Pinpoint the cell where the given text exists, returning its [X, Y] midpoint coordinate. 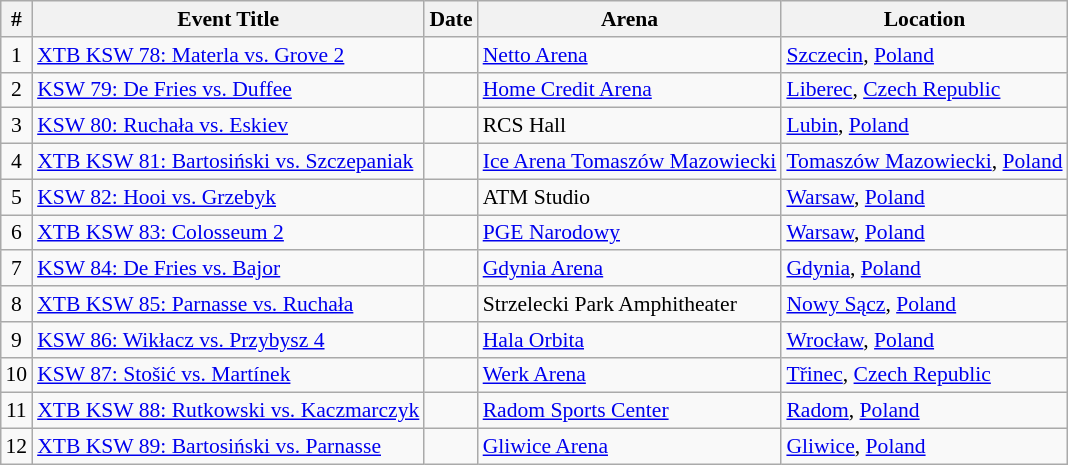
Arena [630, 19]
XTB KSW 88: Rutkowski vs. Kaczmarczyk [228, 411]
Gdynia Arena [630, 269]
Szczecin, Poland [924, 55]
Gliwice, Poland [924, 447]
XTB KSW 85: Parnasse vs. Ruchała [228, 304]
Strzelecki Park Amphitheater [630, 304]
ATM Studio [630, 197]
# [16, 19]
2 [16, 90]
Ice Arena Tomaszów Mazowiecki [630, 162]
7 [16, 269]
Gdynia, Poland [924, 269]
11 [16, 411]
Radom Sports Center [630, 411]
XTB KSW 89: Bartosiński vs. Parnasse [228, 447]
4 [16, 162]
Location [924, 19]
9 [16, 340]
Tomaszów Mazowiecki, Poland [924, 162]
Radom, Poland [924, 411]
PGE Narodowy [630, 233]
XTB KSW 81: Bartosiński vs. Szczepaniak [228, 162]
Home Credit Arena [630, 90]
KSW 84: De Fries vs. Bajor [228, 269]
Wrocław, Poland [924, 340]
RCS Hall [630, 126]
XTB KSW 78: Materla vs. Grove 2 [228, 55]
Werk Arena [630, 375]
12 [16, 447]
Lubin, Poland [924, 126]
Třinec, Czech Republic [924, 375]
KSW 79: De Fries vs. Duffee [228, 90]
Gliwice Arena [630, 447]
Hala Orbita [630, 340]
3 [16, 126]
KSW 87: Stošić vs. Martínek [228, 375]
10 [16, 375]
Liberec, Czech Republic [924, 90]
XTB KSW 83: Colosseum 2 [228, 233]
KSW 82: Hooi vs. Grzebyk [228, 197]
KSW 86: Wikłacz vs. Przybysz 4 [228, 340]
6 [16, 233]
1 [16, 55]
Date [450, 19]
Nowy Sącz, Poland [924, 304]
Netto Arena [630, 55]
KSW 80: Ruchała vs. Eskiev [228, 126]
8 [16, 304]
Event Title [228, 19]
5 [16, 197]
